Identify which cell holds the provided text, then report its (x, y) central coordinate. 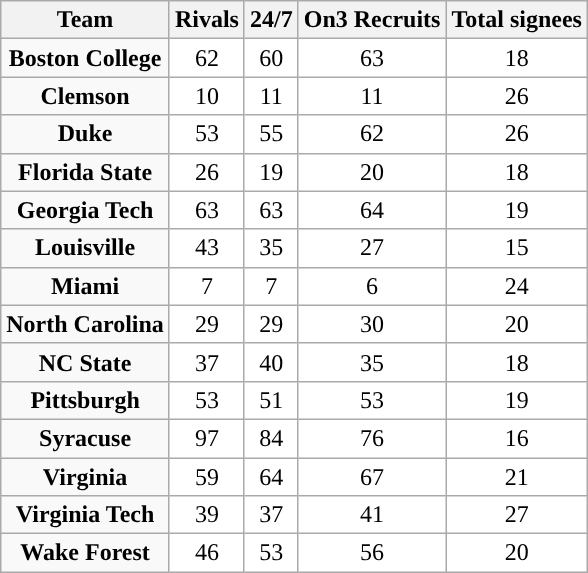
84 (271, 438)
67 (372, 477)
97 (206, 438)
Clemson (86, 96)
Boston College (86, 58)
Team (86, 20)
59 (206, 477)
Virginia (86, 477)
51 (271, 400)
41 (372, 515)
Miami (86, 286)
10 (206, 96)
39 (206, 515)
NC State (86, 362)
24/7 (271, 20)
43 (206, 248)
Georgia Tech (86, 210)
6 (372, 286)
Duke (86, 134)
76 (372, 438)
16 (517, 438)
Louisville (86, 248)
21 (517, 477)
Total signees (517, 20)
Pittsburgh (86, 400)
15 (517, 248)
North Carolina (86, 324)
60 (271, 58)
Virginia Tech (86, 515)
Florida State (86, 172)
Rivals (206, 20)
56 (372, 553)
24 (517, 286)
30 (372, 324)
Wake Forest (86, 553)
Syracuse (86, 438)
40 (271, 362)
46 (206, 553)
55 (271, 134)
On3 Recruits (372, 20)
